Capture the cell that displays the provided text and extract its (x, y) central coordinate. 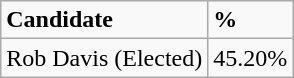
Candidate (104, 20)
45.20% (250, 58)
% (250, 20)
Rob Davis (Elected) (104, 58)
